Return the [X, Y] coordinate for the center point of the cell that contains the specified text.  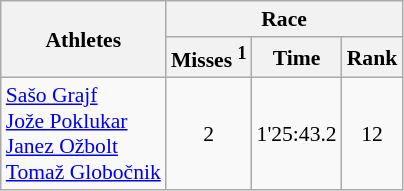
1'25:43.2 [297, 134]
2 [209, 134]
12 [372, 134]
Misses 1 [209, 58]
Time [297, 58]
Athletes [84, 40]
Rank [372, 58]
Sašo GrajfJože PoklukarJanez OžboltTomaž Globočnik [84, 134]
Race [284, 19]
